Detect which cell encompasses the target text, then output its [X, Y] center coordinate. 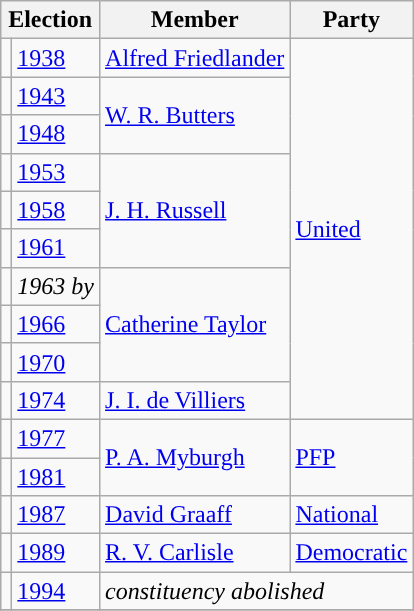
Election [50, 20]
Democratic [352, 553]
David Graaff [195, 515]
Member [195, 20]
1981 [56, 477]
1994 [56, 591]
1970 [56, 362]
1966 [56, 324]
1943 [56, 96]
United [352, 230]
1974 [56, 400]
1989 [56, 553]
P. A. Myburgh [195, 457]
1977 [56, 438]
Catherine Taylor [195, 324]
J. H. Russell [195, 210]
J. I. de Villiers [195, 400]
1963 by [56, 286]
W. R. Butters [195, 115]
Party [352, 20]
1961 [56, 248]
Alfred Friedlander [195, 58]
PFP [352, 457]
1953 [56, 172]
R. V. Carlisle [195, 553]
1958 [56, 210]
National [352, 515]
1938 [56, 58]
1987 [56, 515]
constituency abolished [256, 591]
1948 [56, 134]
